Extract the (x, y) coordinate from the center of the cell holding the provided text.  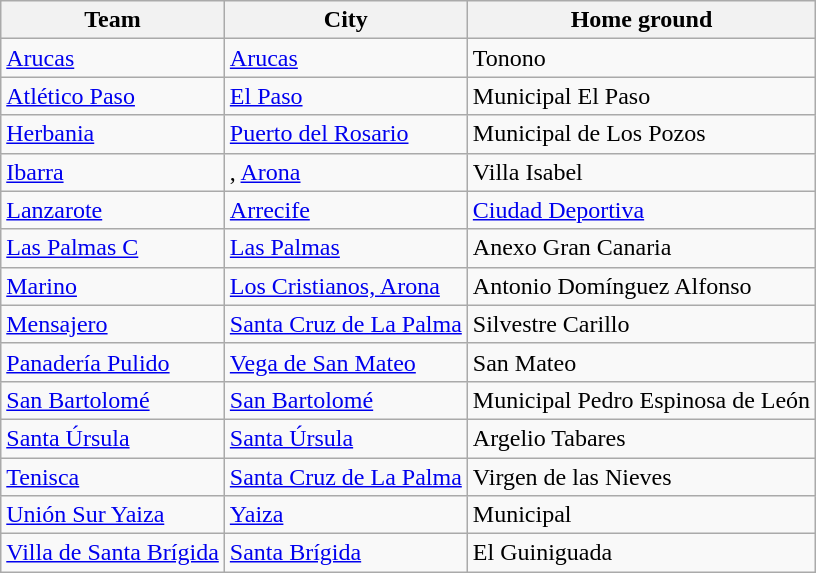
Vega de San Mateo (346, 362)
Municipal de Los Pozos (641, 134)
Municipal (641, 515)
Anexo Gran Canaria (641, 248)
City (346, 20)
Virgen de las Nieves (641, 477)
Ciudad Deportiva (641, 210)
Villa de Santa Brígida (113, 553)
Las Palmas C (113, 248)
Antonio Domínguez Alfonso (641, 286)
Mensajero (113, 324)
Puerto del Rosario (346, 134)
El Paso (346, 96)
Tonono (641, 58)
Las Palmas (346, 248)
Panadería Pulido (113, 362)
Los Cristianos, Arona (346, 286)
Municipal Pedro Espinosa de León (641, 400)
, Arona (346, 172)
Yaiza (346, 515)
Villa Isabel (641, 172)
Marino (113, 286)
Silvestre Carillo (641, 324)
Argelio Tabares (641, 438)
Municipal El Paso (641, 96)
Arrecife (346, 210)
El Guiniguada (641, 553)
Tenisca (113, 477)
Herbania (113, 134)
Team (113, 20)
Home ground (641, 20)
Ibarra (113, 172)
Lanzarote (113, 210)
Unión Sur Yaiza (113, 515)
Santa Brígida (346, 553)
Atlético Paso (113, 96)
San Mateo (641, 362)
